Provide the (x, y) coordinate of the cell's center where the given text is located.  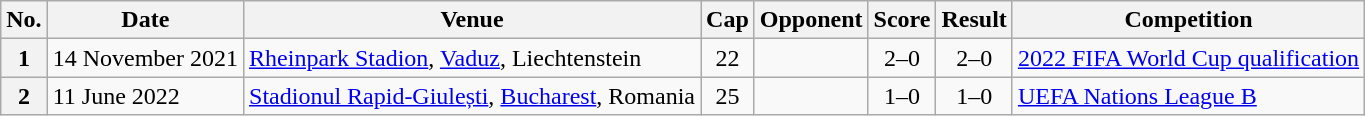
14 November 2021 (145, 58)
Result (974, 20)
Score (902, 20)
25 (728, 96)
2022 FIFA World Cup qualification (1188, 58)
22 (728, 58)
Stadionul Rapid-Giulești, Bucharest, Romania (472, 96)
1 (24, 58)
Date (145, 20)
11 June 2022 (145, 96)
UEFA Nations League B (1188, 96)
2 (24, 96)
No. (24, 20)
Competition (1188, 20)
Venue (472, 20)
Rheinpark Stadion, Vaduz, Liechtenstein (472, 58)
Cap (728, 20)
Opponent (811, 20)
